Find where the given text appears and provide that cell's center as [X, Y] coordinate. 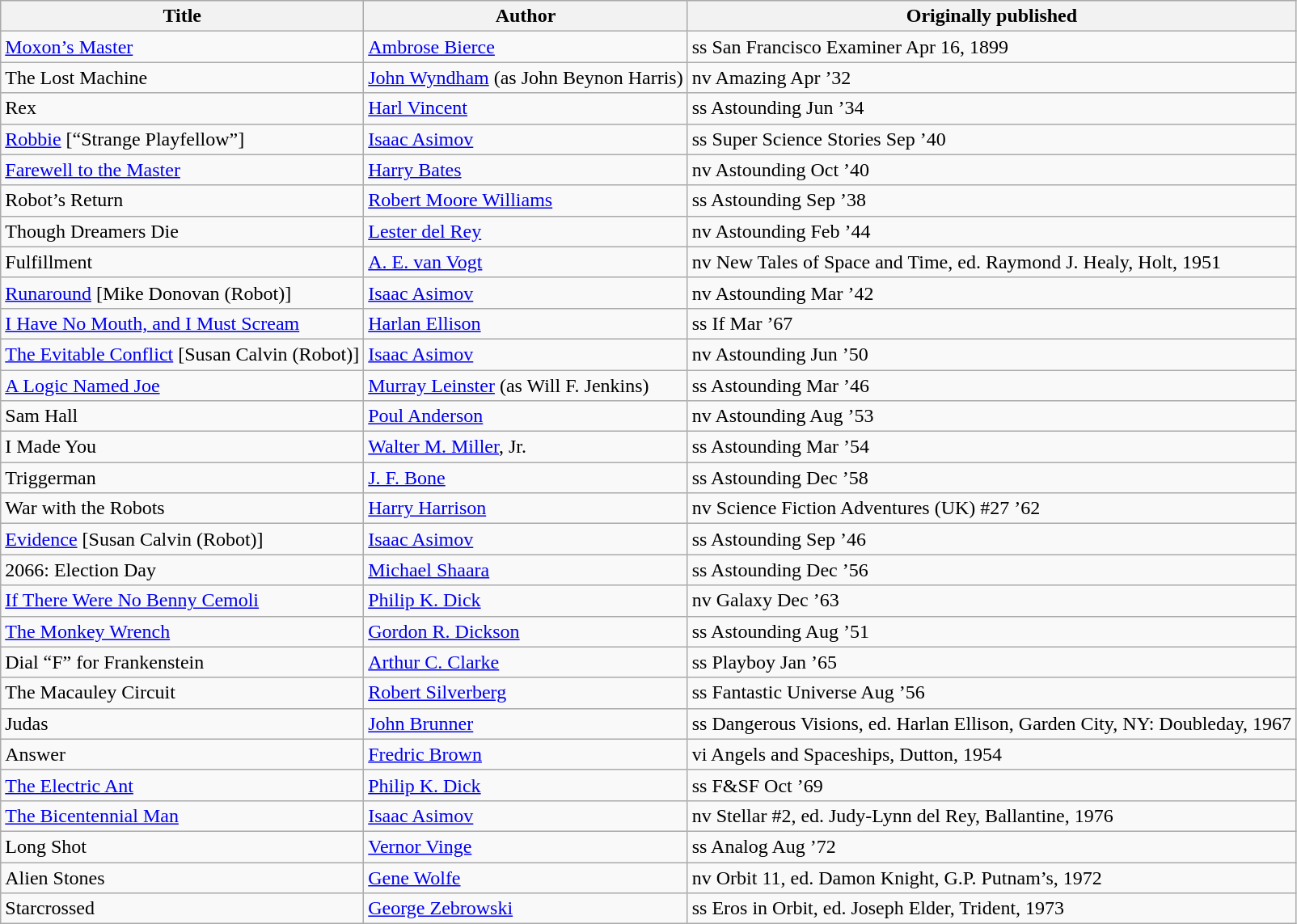
Robert Silverberg [526, 693]
Gene Wolfe [526, 877]
Robert Moore Williams [526, 200]
Starcrossed [183, 909]
ss Analog Aug ’72 [991, 846]
Rex [183, 108]
The Lost Machine [183, 78]
Fredric Brown [526, 754]
Ambrose Bierce [526, 47]
Harry Harrison [526, 508]
nv Astounding Aug ’53 [991, 416]
ss Fantastic Universe Aug ’56 [991, 693]
ss San Francisco Examiner Apr 16, 1899 [991, 47]
nv Astounding Mar ’42 [991, 293]
Walter M. Miller, Jr. [526, 447]
Farewell to the Master [183, 170]
Dial “F” for Frankenstein [183, 662]
J. F. Bone [526, 478]
The Monkey Wrench [183, 631]
ss Astounding Mar ’54 [991, 447]
Vernor Vinge [526, 846]
nv New Tales of Space and Time, ed. Raymond J. Healy, Holt, 1951 [991, 262]
Originally published [991, 16]
Robot’s Return [183, 200]
Poul Anderson [526, 416]
nv Stellar #2, ed. Judy-Lynn del Rey, Ballantine, 1976 [991, 816]
I Have No Mouth, and I Must Scream [183, 323]
Title [183, 16]
Lester del Rey [526, 231]
Judas [183, 724]
ss Astounding Mar ’46 [991, 386]
Alien Stones [183, 877]
Though Dreamers Die [183, 231]
nv Amazing Apr ’32 [991, 78]
Moxon’s Master [183, 47]
ss Dangerous Visions, ed. Harlan Ellison, Garden City, NY: Doubleday, 1967 [991, 724]
nv Astounding Jun ’50 [991, 354]
Arthur C. Clarke [526, 662]
nv Galaxy Dec ’63 [991, 601]
ss Playboy Jan ’65 [991, 662]
Sam Hall [183, 416]
Harl Vincent [526, 108]
George Zebrowski [526, 909]
ss Astounding Dec ’56 [991, 570]
ss F&SF Oct ’69 [991, 785]
War with the Robots [183, 508]
The Electric Ant [183, 785]
The Evitable Conflict [Susan Calvin (Robot)] [183, 354]
ss Astounding Aug ’51 [991, 631]
John Brunner [526, 724]
A Logic Named Joe [183, 386]
ss Astounding Sep ’46 [991, 539]
The Macauley Circuit [183, 693]
nv Astounding Oct ’40 [991, 170]
Triggerman [183, 478]
ss Astounding Dec ’58 [991, 478]
A. E. van Vogt [526, 262]
Evidence [Susan Calvin (Robot)] [183, 539]
Long Shot [183, 846]
nv Astounding Feb ’44 [991, 231]
vi Angels and Spaceships, Dutton, 1954 [991, 754]
ss If Mar ’67 [991, 323]
2066: Election Day [183, 570]
ss Eros in Orbit, ed. Joseph Elder, Trident, 1973 [991, 909]
Michael Shaara [526, 570]
Author [526, 16]
Runaround [Mike Donovan (Robot)] [183, 293]
ss Super Science Stories Sep ’40 [991, 139]
The Bicentennial Man [183, 816]
Harry Bates [526, 170]
nv Science Fiction Adventures (UK) #27 ’62 [991, 508]
If There Were No Benny Cemoli [183, 601]
nv Orbit 11, ed. Damon Knight, G.P. Putnam’s, 1972 [991, 877]
Gordon R. Dickson [526, 631]
Answer [183, 754]
I Made You [183, 447]
Robbie [“Strange Playfellow”] [183, 139]
Fulfillment [183, 262]
Murray Leinster (as Will F. Jenkins) [526, 386]
ss Astounding Jun ’34 [991, 108]
Harlan Ellison [526, 323]
ss Astounding Sep ’38 [991, 200]
John Wyndham (as John Beynon Harris) [526, 78]
